Return [x, y] of the center of cell containing provided text 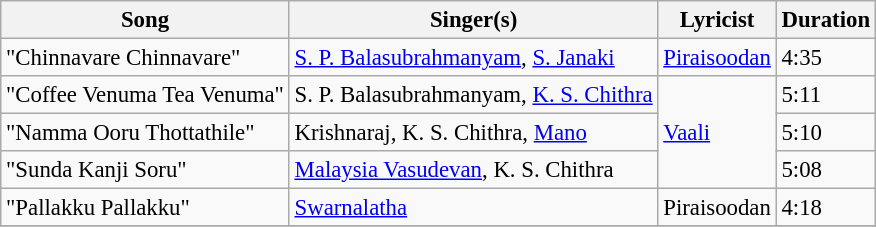
S. P. Balasubrahmanyam, S. Janaki [474, 58]
"Namma Ooru Thottathile" [145, 133]
S. P. Balasubrahmanyam, K. S. Chithra [474, 95]
"Pallakku Pallakku" [145, 208]
Swarnalatha [474, 208]
Vaali [717, 132]
Duration [826, 20]
Song [145, 20]
5:08 [826, 170]
5:10 [826, 133]
5:11 [826, 95]
"Coffee Venuma Tea Venuma" [145, 95]
4:35 [826, 58]
"Sunda Kanji Soru" [145, 170]
4:18 [826, 208]
Krishnaraj, K. S. Chithra, Mano [474, 133]
Singer(s) [474, 20]
"Chinnavare Chinnavare" [145, 58]
Lyricist [717, 20]
Malaysia Vasudevan, K. S. Chithra [474, 170]
